Locate the cell with the specified text and output its [X, Y] center coordinate. 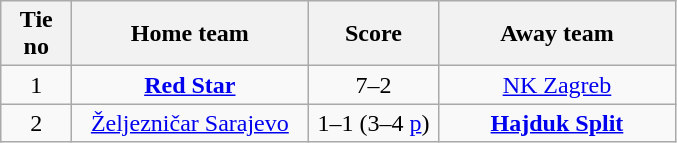
NK Zagreb [557, 85]
Tie no [36, 34]
Red Star [190, 85]
Score [374, 34]
2 [36, 123]
Away team [557, 34]
Željezničar Sarajevo [190, 123]
7–2 [374, 85]
1–1 (3–4 p) [374, 123]
1 [36, 85]
Home team [190, 34]
Hajduk Split [557, 123]
